Scan for the cell matching the given text and deliver its [x, y] coordinate at center. 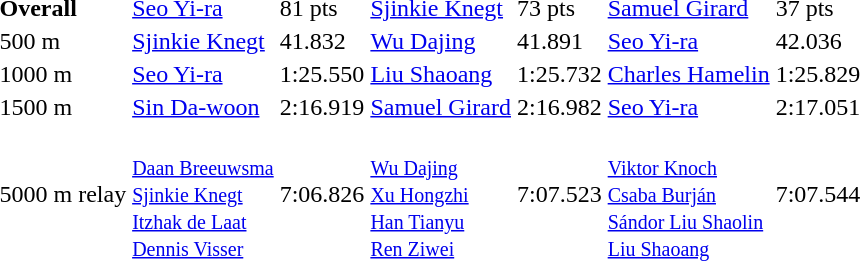
Charles Hamelin [688, 74]
2:16.919 [322, 107]
41.891 [560, 41]
Sin Da-woon [204, 107]
2:16.982 [560, 107]
1:25.550 [322, 74]
41.832 [322, 41]
1:25.732 [560, 74]
Liu Shaoang [441, 74]
Wu Dajing [441, 41]
Samuel Girard [441, 107]
Sjinkie Knegt [204, 41]
